Provide the (X, Y) coordinate of the cell's center where the given text is located.  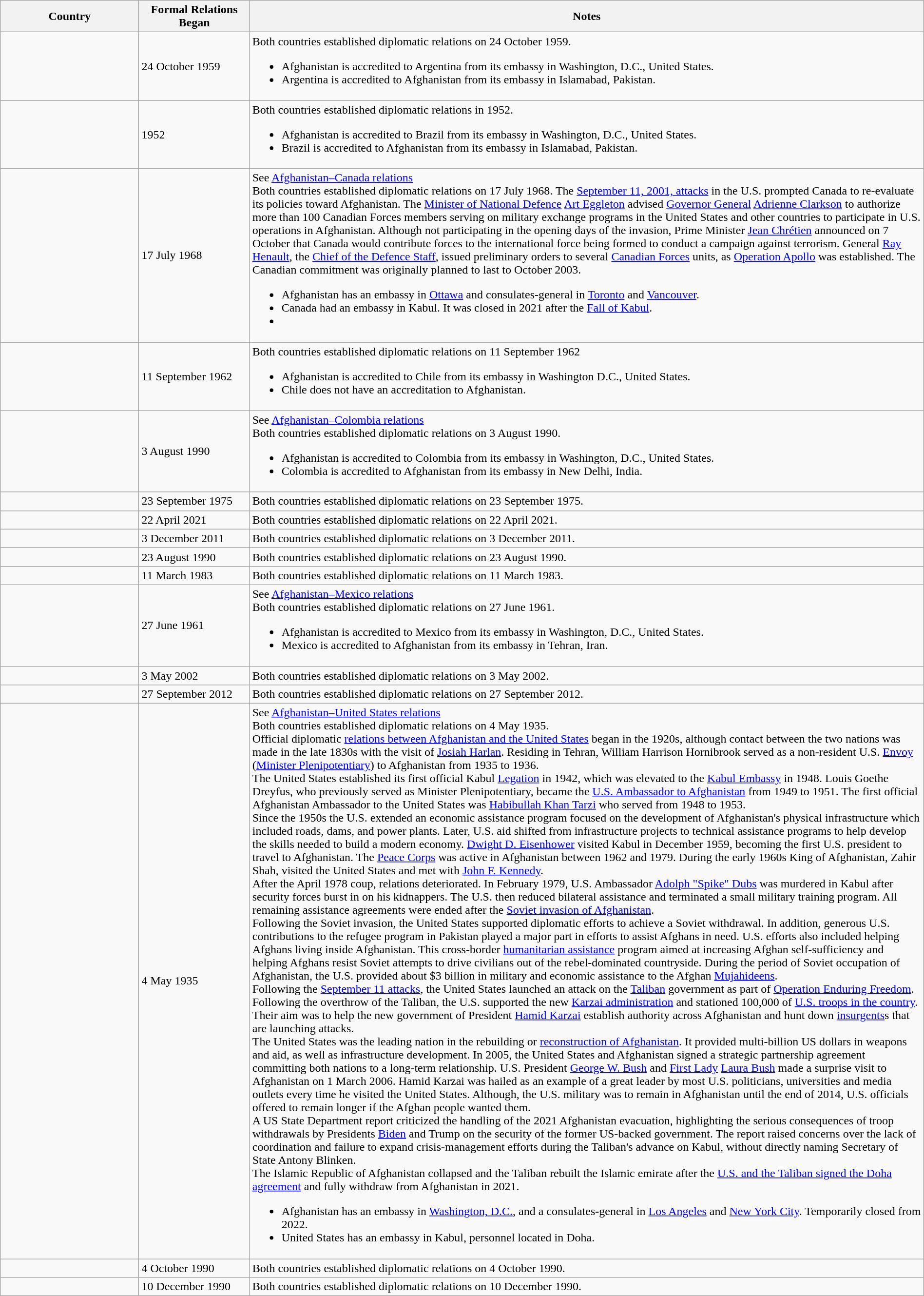
11 September 1962 (194, 376)
11 March 1983 (194, 575)
3 May 2002 (194, 675)
17 July 1968 (194, 255)
3 August 1990 (194, 452)
Both countries established diplomatic relations on 3 December 2011. (587, 538)
Formal Relations Began (194, 17)
23 August 1990 (194, 557)
Both countries established diplomatic relations on 27 September 2012. (587, 694)
Both countries established diplomatic relations on 11 March 1983. (587, 575)
Both countries established diplomatic relations on 23 September 1975. (587, 501)
1952 (194, 135)
4 May 1935 (194, 981)
3 December 2011 (194, 538)
Both countries established diplomatic relations on 22 April 2021. (587, 520)
4 October 1990 (194, 1268)
27 June 1961 (194, 625)
27 September 2012 (194, 694)
Country (70, 17)
10 December 1990 (194, 1287)
Both countries established diplomatic relations on 10 December 1990. (587, 1287)
Both countries established diplomatic relations on 23 August 1990. (587, 557)
Notes (587, 17)
Both countries established diplomatic relations on 4 October 1990. (587, 1268)
23 September 1975 (194, 501)
24 October 1959 (194, 66)
Both countries established diplomatic relations on 3 May 2002. (587, 675)
22 April 2021 (194, 520)
